Search for the cell housing the specified text and yield its (X, Y) center coordinate. 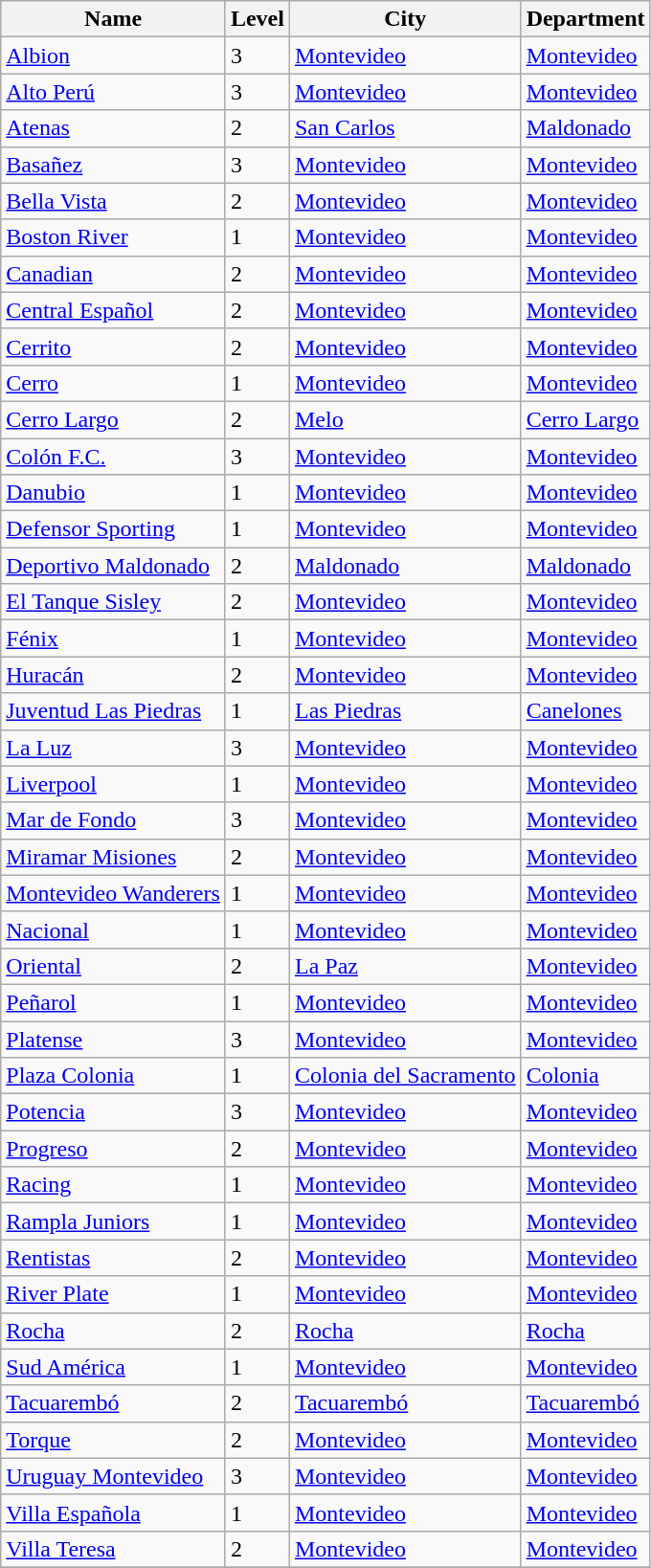
Villa Teresa (113, 1549)
Rentistas (113, 1258)
Basañez (113, 165)
Deportivo Maldonado (113, 566)
Central Español (113, 310)
Fénix (113, 638)
Canelones (586, 711)
Plaza Colonia (113, 1076)
Platense (113, 1039)
Liverpool (113, 784)
Racing (113, 1185)
Uruguay Montevideo (113, 1476)
La Paz (405, 966)
Level (257, 19)
Oriental (113, 966)
Colón F.C. (113, 457)
Torque (113, 1440)
Nacional (113, 930)
Huracán (113, 675)
Alto Perú (113, 92)
Colonia del Sacramento (405, 1076)
Colonia (586, 1076)
Rampla Juniors (113, 1221)
Melo (405, 419)
Montevideo Wanderers (113, 893)
Cerro (113, 383)
Danubio (113, 493)
Name (113, 19)
Atenas (113, 128)
Miramar Misiones (113, 857)
City (405, 19)
Department (586, 19)
San Carlos (405, 128)
Progreso (113, 1149)
El Tanque Sisley (113, 602)
Canadian (113, 274)
Mar de Fondo (113, 820)
Juventud Las Piedras (113, 711)
Peñarol (113, 1002)
Potencia (113, 1112)
River Plate (113, 1294)
La Luz (113, 748)
Villa Española (113, 1512)
Sud América (113, 1367)
Bella Vista (113, 201)
Boston River (113, 237)
Cerrito (113, 347)
Las Piedras (405, 711)
Defensor Sporting (113, 529)
Albion (113, 56)
